Capture the cell that displays the provided text and extract its [x, y] central coordinate. 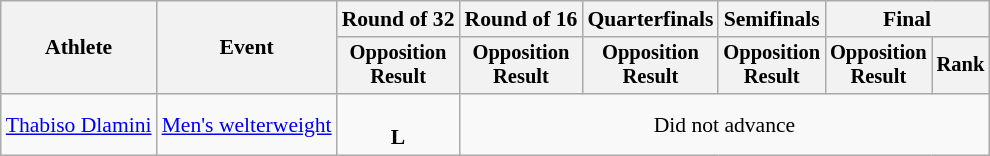
Men's welterweight [247, 124]
Final [907, 19]
Round of 16 [522, 19]
Thabiso Dlamini [79, 124]
L [398, 124]
Round of 32 [398, 19]
Semifinals [772, 19]
Athlete [79, 48]
Quarterfinals [650, 19]
Did not advance [725, 124]
Rank [961, 66]
Event [247, 48]
